Search for the cell housing the specified text and yield its (X, Y) center coordinate. 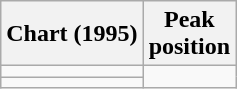
Chart (1995) (72, 34)
Peakposition (189, 34)
